Return [X, Y] of the center of cell containing provided text 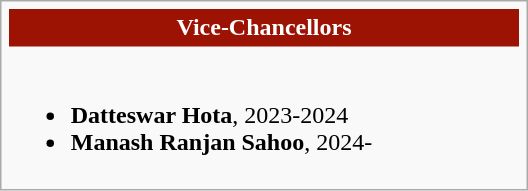
Datteswar Hota, 2023-2024Manash Ranjan Sahoo, 2024- [264, 115]
Vice-Chancellors [264, 28]
